Locate the cell with the specified text and output its [X, Y] center coordinate. 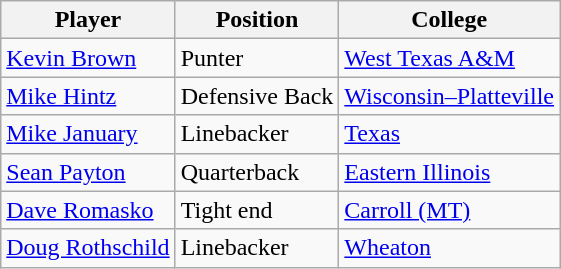
Sean Payton [88, 172]
Kevin Brown [88, 58]
Eastern Illinois [450, 172]
Tight end [257, 210]
Dave Romasko [88, 210]
Wheaton [450, 248]
Position [257, 20]
Doug Rothschild [88, 248]
West Texas A&M [450, 58]
Mike Hintz [88, 96]
Defensive Back [257, 96]
Carroll (MT) [450, 210]
College [450, 20]
Player [88, 20]
Punter [257, 58]
Mike January [88, 134]
Wisconsin–Platteville [450, 96]
Quarterback [257, 172]
Texas [450, 134]
